Determine the [x, y] coordinate at the center of the cell enclosing the given text.  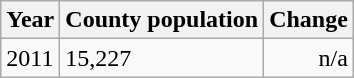
Change [309, 20]
County population [162, 20]
15,227 [162, 58]
Year [30, 20]
2011 [30, 58]
n/a [309, 58]
